Provide the (X, Y) coordinate of the cell's center where the given text is located.  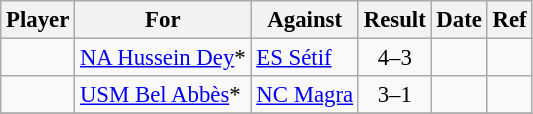
Result (394, 20)
Date (459, 20)
USM Bel Abbès* (163, 95)
ES Sétif (304, 58)
4–3 (394, 58)
3–1 (394, 95)
Against (304, 20)
NC Magra (304, 95)
For (163, 20)
NA Hussein Dey* (163, 58)
Player (38, 20)
Ref (510, 20)
